For the text-containing cell, return its midpoint in [x, y] coordinate format. 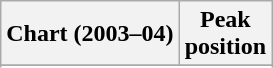
Chart (2003–04) [90, 34]
Peakposition [225, 34]
